Output the [x, y] coordinate of the center of the cell containing the given text.  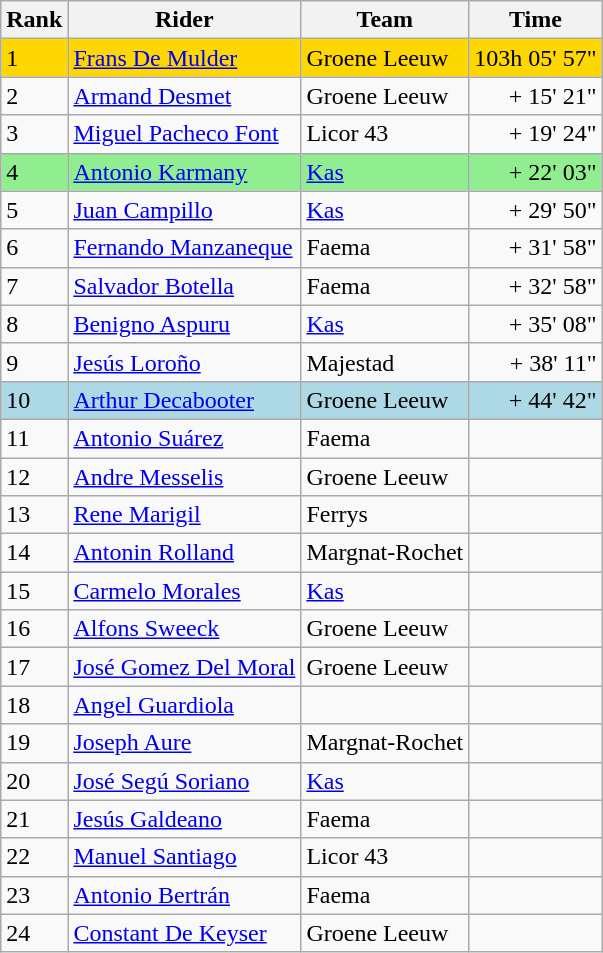
+ 35' 08" [536, 324]
10 [34, 400]
19 [34, 743]
Rider [184, 20]
José Gomez Del Moral [184, 667]
18 [34, 705]
Salvador Botella [184, 286]
12 [34, 477]
4 [34, 172]
17 [34, 667]
Miguel Pacheco Font [184, 134]
+ 38' 11" [536, 362]
Rene Marigil [184, 515]
Antonin Rolland [184, 553]
9 [34, 362]
14 [34, 553]
+ 31' 58" [536, 248]
Andre Messelis [184, 477]
Fernando Manzaneque [184, 248]
Ferrys [385, 515]
Juan Campillo [184, 210]
15 [34, 591]
Team [385, 20]
Majestad [385, 362]
3 [34, 134]
Rank [34, 20]
1 [34, 58]
Antonio Karmany [184, 172]
2 [34, 96]
Benigno Aspuru [184, 324]
Alfons Sweeck [184, 629]
23 [34, 895]
Jesús Loroño [184, 362]
Angel Guardiola [184, 705]
Antonio Suárez [184, 438]
11 [34, 438]
+ 15' 21" [536, 96]
16 [34, 629]
Armand Desmet [184, 96]
Jesús Galdeano [184, 819]
Joseph Aure [184, 743]
Time [536, 20]
Frans De Mulder [184, 58]
13 [34, 515]
8 [34, 324]
Carmelo Morales [184, 591]
5 [34, 210]
+ 19' 24" [536, 134]
21 [34, 819]
Arthur Decabooter [184, 400]
24 [34, 933]
Constant De Keyser [184, 933]
22 [34, 857]
+ 44' 42" [536, 400]
+ 32' 58" [536, 286]
7 [34, 286]
103h 05' 57" [536, 58]
Antonio Bertrán [184, 895]
+ 22' 03" [536, 172]
6 [34, 248]
José Segú Soriano [184, 781]
Manuel Santiago [184, 857]
20 [34, 781]
+ 29' 50" [536, 210]
